Return the (x, y) coordinate for the center point of the cell that contains the specified text.  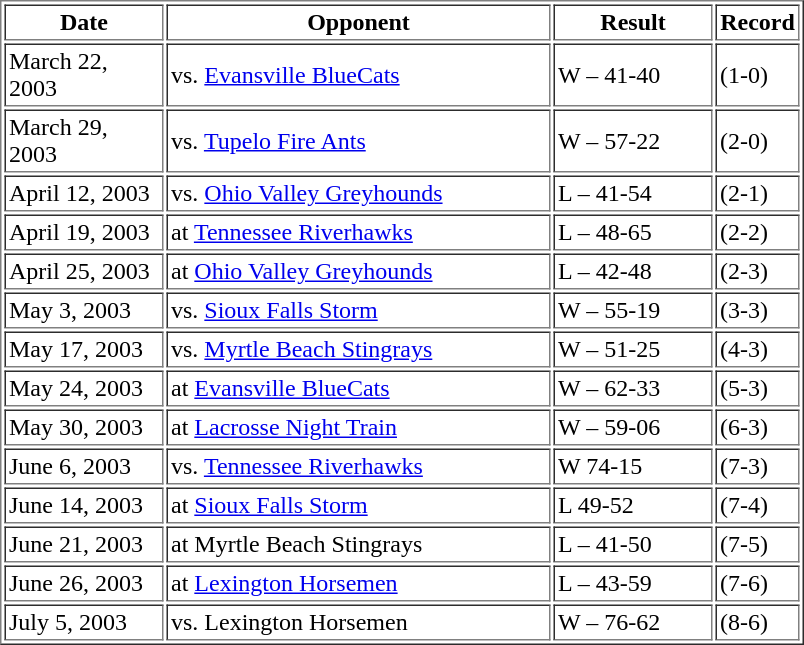
May 3, 2003 (84, 310)
vs. Myrtle Beach Stingrays (358, 350)
vs. Lexington Horsemen (358, 622)
(2-2) (758, 232)
(2-0) (758, 142)
April 25, 2003 (84, 272)
April 19, 2003 (84, 232)
W – 59-06 (634, 428)
(2-3) (758, 272)
(5-3) (758, 388)
at Sioux Falls Storm (358, 506)
at Lacrosse Night Train (358, 428)
vs. Evansville BlueCats (358, 76)
at Myrtle Beach Stingrays (358, 544)
vs. Sioux Falls Storm (358, 310)
W 74-15 (634, 466)
(7-4) (758, 506)
(7-5) (758, 544)
at Lexington Horsemen (358, 584)
(6-3) (758, 428)
W – 62-33 (634, 388)
at Ohio Valley Greyhounds (358, 272)
June 14, 2003 (84, 506)
July 5, 2003 (84, 622)
vs. Tupelo Fire Ants (358, 142)
L – 41-50 (634, 544)
(2-1) (758, 194)
Result (634, 22)
(3-3) (758, 310)
April 12, 2003 (84, 194)
L – 48-65 (634, 232)
at Evansville BlueCats (358, 388)
(7-3) (758, 466)
May 17, 2003 (84, 350)
May 30, 2003 (84, 428)
June 26, 2003 (84, 584)
L – 41-54 (634, 194)
W – 51-25 (634, 350)
June 21, 2003 (84, 544)
(4-3) (758, 350)
at Tennessee Riverhawks (358, 232)
Date (84, 22)
L – 42-48 (634, 272)
May 24, 2003 (84, 388)
vs. Ohio Valley Greyhounds (358, 194)
March 22, 2003 (84, 76)
(1-0) (758, 76)
(8-6) (758, 622)
Opponent (358, 22)
L – 43-59 (634, 584)
W – 41-40 (634, 76)
W – 76-62 (634, 622)
W – 57-22 (634, 142)
(7-6) (758, 584)
Record (758, 22)
vs. Tennessee Riverhawks (358, 466)
March 29, 2003 (84, 142)
W – 55-19 (634, 310)
L 49-52 (634, 506)
June 6, 2003 (84, 466)
